Pinpoint the cell where the given text exists, returning its [X, Y] midpoint coordinate. 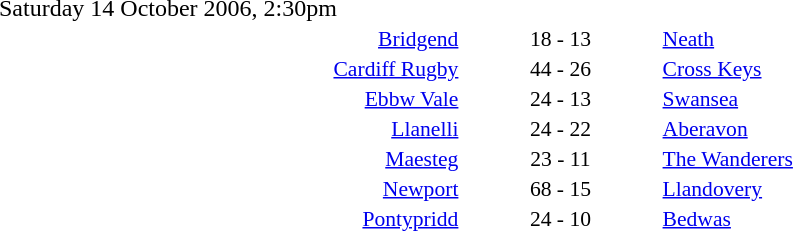
18 - 13 [560, 38]
24 - 22 [560, 128]
23 - 11 [560, 158]
44 - 26 [560, 68]
24 - 13 [560, 98]
68 - 15 [560, 188]
